Pinpoint the cell where the given text exists, returning its [X, Y] midpoint coordinate. 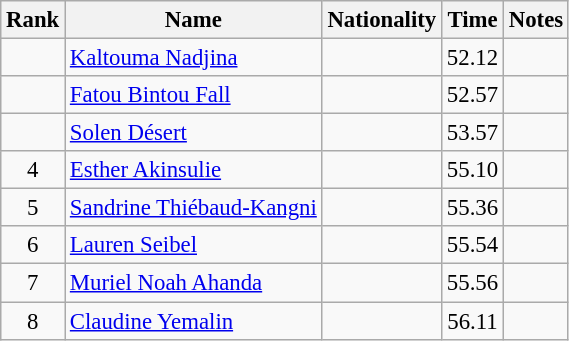
Lauren Seibel [194, 245]
52.57 [473, 95]
6 [33, 245]
Solen Désert [194, 133]
55.54 [473, 245]
52.12 [473, 58]
Esther Akinsulie [194, 170]
8 [33, 321]
56.11 [473, 321]
55.10 [473, 170]
55.56 [473, 283]
5 [33, 208]
Fatou Bintou Fall [194, 95]
Nationality [382, 20]
Time [473, 20]
55.36 [473, 208]
Rank [33, 20]
Claudine Yemalin [194, 321]
Muriel Noah Ahanda [194, 283]
Kaltouma Nadjina [194, 58]
Sandrine Thiébaud-Kangni [194, 208]
Name [194, 20]
Notes [536, 20]
53.57 [473, 133]
4 [33, 170]
7 [33, 283]
